Return [X, Y] of the center of cell containing provided text 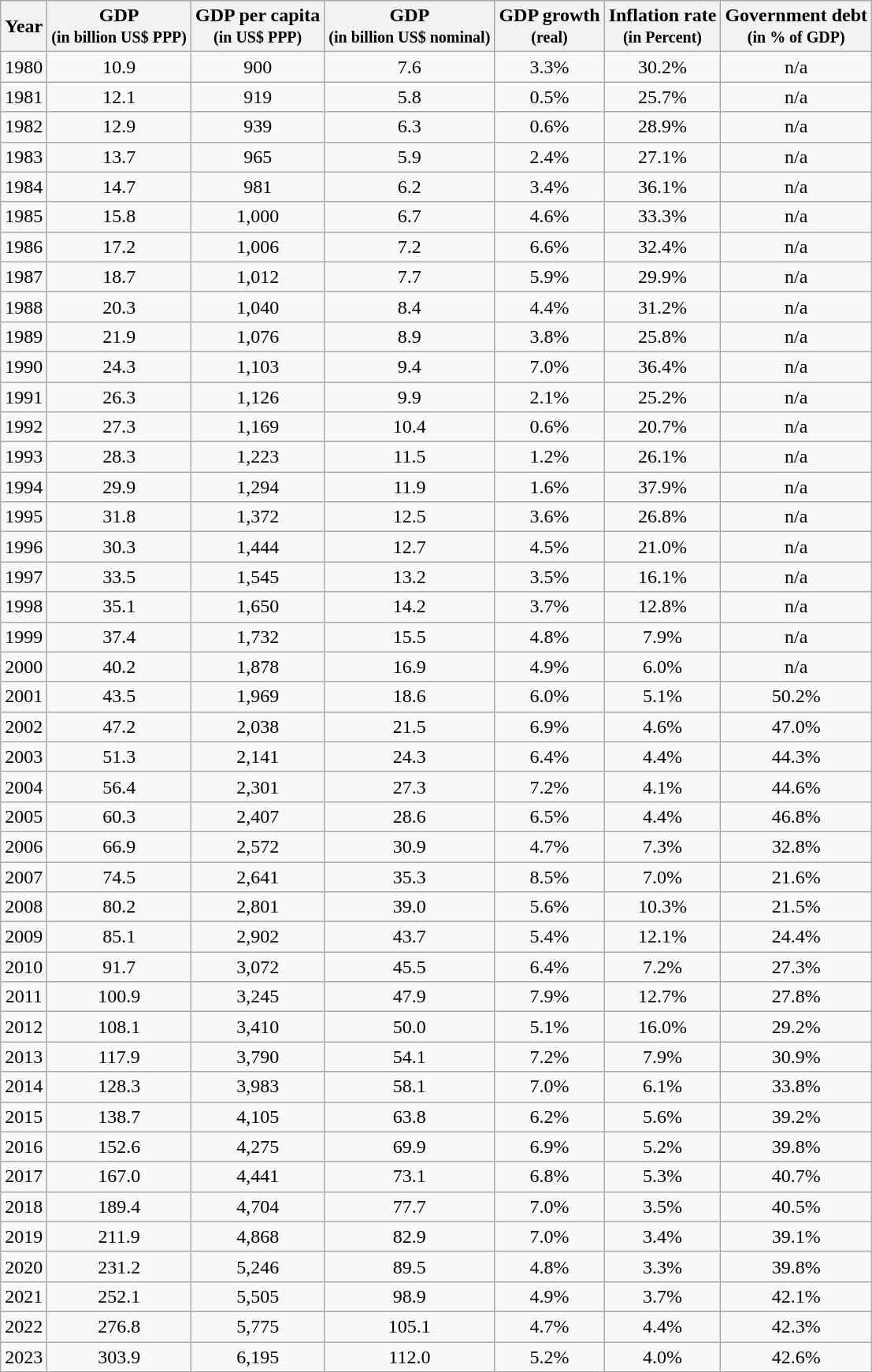
5,246 [258, 1266]
2,902 [258, 937]
6.7 [410, 217]
2002 [24, 727]
26.8% [662, 517]
39.1% [796, 1236]
128.3 [120, 1087]
47.9 [410, 997]
1,040 [258, 307]
1991 [24, 396]
51.3 [120, 757]
2,301 [258, 786]
14.7 [120, 187]
3,410 [258, 1027]
33.3% [662, 217]
2023 [24, 1356]
1,650 [258, 607]
30.2% [662, 67]
1981 [24, 97]
21.5 [410, 727]
85.1 [120, 937]
47.2 [120, 727]
2020 [24, 1266]
2012 [24, 1027]
1,444 [258, 547]
91.7 [120, 967]
1.2% [550, 457]
31.8 [120, 517]
21.9 [120, 336]
12.5 [410, 517]
28.9% [662, 127]
252.1 [120, 1296]
15.8 [120, 217]
4,105 [258, 1117]
1.6% [550, 487]
211.9 [120, 1236]
12.7% [662, 997]
39.0 [410, 907]
2009 [24, 937]
29.9 [120, 487]
1,169 [258, 427]
2015 [24, 1117]
5,775 [258, 1326]
3,790 [258, 1057]
37.4 [120, 637]
21.6% [796, 877]
63.8 [410, 1117]
2011 [24, 997]
1,223 [258, 457]
30.3 [120, 547]
25.8% [662, 336]
0.5% [550, 97]
2.1% [550, 396]
36.1% [662, 187]
2,641 [258, 877]
4.0% [662, 1356]
2004 [24, 786]
2,407 [258, 816]
7.6 [410, 67]
18.6 [410, 697]
4,441 [258, 1177]
13.2 [410, 577]
35.1 [120, 607]
5.8 [410, 97]
54.1 [410, 1057]
8.5% [550, 877]
1980 [24, 67]
2007 [24, 877]
11.9 [410, 487]
45.5 [410, 967]
27.3% [796, 967]
6.3 [410, 127]
189.4 [120, 1207]
2013 [24, 1057]
17.2 [120, 247]
4.1% [662, 786]
30.9 [410, 846]
28.3 [120, 457]
36.4% [662, 366]
2014 [24, 1087]
2.4% [550, 157]
1992 [24, 427]
1984 [24, 187]
2000 [24, 667]
12.9 [120, 127]
3,072 [258, 967]
2006 [24, 846]
1986 [24, 247]
98.9 [410, 1296]
1,969 [258, 697]
939 [258, 127]
2,141 [258, 757]
3.8% [550, 336]
276.8 [120, 1326]
26.3 [120, 396]
1,103 [258, 366]
1988 [24, 307]
66.9 [120, 846]
9.4 [410, 366]
10.9 [120, 67]
6,195 [258, 1356]
39.2% [796, 1117]
6.1% [662, 1087]
8.9 [410, 336]
43.7 [410, 937]
44.6% [796, 786]
33.8% [796, 1087]
1997 [24, 577]
6.5% [550, 816]
231.2 [120, 1266]
56.4 [120, 786]
117.9 [120, 1057]
26.1% [662, 457]
1994 [24, 487]
108.1 [120, 1027]
2022 [24, 1326]
GDP(in billion US$ PPP) [120, 27]
4.5% [550, 547]
25.2% [662, 396]
1996 [24, 547]
2010 [24, 967]
5.4% [550, 937]
167.0 [120, 1177]
47.0% [796, 727]
GDP(in billion US$ nominal) [410, 27]
1,006 [258, 247]
89.5 [410, 1266]
8.4 [410, 307]
2017 [24, 1177]
35.3 [410, 877]
10.4 [410, 427]
1989 [24, 336]
2,572 [258, 846]
1,012 [258, 277]
5.3% [662, 1177]
1999 [24, 637]
Government debt(in % of GDP) [796, 27]
2003 [24, 757]
2005 [24, 816]
1,878 [258, 667]
15.5 [410, 637]
1983 [24, 157]
31.2% [662, 307]
1995 [24, 517]
2021 [24, 1296]
5.9% [550, 277]
43.5 [120, 697]
5,505 [258, 1296]
20.3 [120, 307]
105.1 [410, 1326]
50.2% [796, 697]
40.2 [120, 667]
GDP growth(real) [550, 27]
303.9 [120, 1356]
1998 [24, 607]
42.3% [796, 1326]
21.5% [796, 907]
981 [258, 187]
18.7 [120, 277]
1,372 [258, 517]
16.1% [662, 577]
16.9 [410, 667]
112.0 [410, 1356]
9.9 [410, 396]
1987 [24, 277]
3.6% [550, 517]
6.2 [410, 187]
2019 [24, 1236]
12.1% [662, 937]
900 [258, 67]
1993 [24, 457]
Year [24, 27]
42.1% [796, 1296]
5.9 [410, 157]
1990 [24, 366]
100.9 [120, 997]
32.8% [796, 846]
3,245 [258, 997]
10.3% [662, 907]
20.7% [662, 427]
60.3 [120, 816]
1,076 [258, 336]
2001 [24, 697]
1985 [24, 217]
2008 [24, 907]
GDP per capita(in US$ PPP) [258, 27]
13.7 [120, 157]
25.7% [662, 97]
40.7% [796, 1177]
29.2% [796, 1027]
28.6 [410, 816]
27.8% [796, 997]
33.5 [120, 577]
21.0% [662, 547]
1,294 [258, 487]
7.7 [410, 277]
6.6% [550, 247]
965 [258, 157]
3,983 [258, 1087]
29.9% [662, 277]
1982 [24, 127]
1,126 [258, 396]
24.4% [796, 937]
7.3% [662, 846]
82.9 [410, 1236]
4,704 [258, 1207]
14.2 [410, 607]
Inflation rate(in Percent) [662, 27]
69.9 [410, 1147]
42.6% [796, 1356]
16.0% [662, 1027]
919 [258, 97]
37.9% [662, 487]
27.1% [662, 157]
1,000 [258, 217]
12.8% [662, 607]
11.5 [410, 457]
77.7 [410, 1207]
74.5 [120, 877]
1,545 [258, 577]
7.2 [410, 247]
2,038 [258, 727]
46.8% [796, 816]
73.1 [410, 1177]
32.4% [662, 247]
4,275 [258, 1147]
152.6 [120, 1147]
80.2 [120, 907]
138.7 [120, 1117]
50.0 [410, 1027]
12.1 [120, 97]
40.5% [796, 1207]
1,732 [258, 637]
6.2% [550, 1117]
4,868 [258, 1236]
44.3% [796, 757]
58.1 [410, 1087]
2,801 [258, 907]
2016 [24, 1147]
12.7 [410, 547]
30.9% [796, 1057]
2018 [24, 1207]
6.8% [550, 1177]
